Locate the cell with the specified text and output its (x, y) center coordinate. 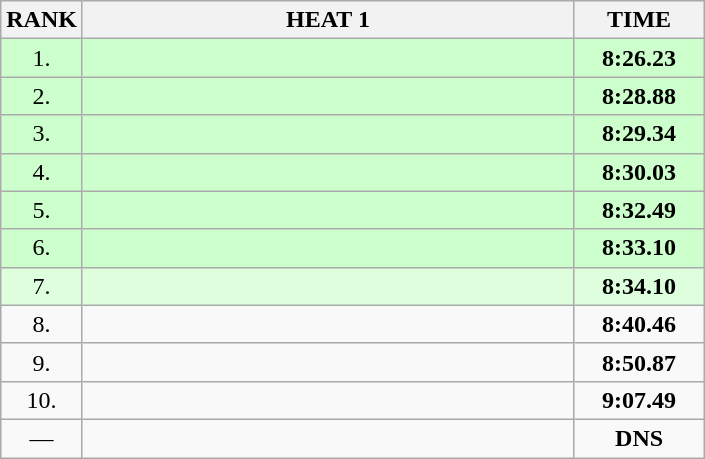
7. (42, 286)
8:29.34 (640, 134)
8:32.49 (640, 210)
8:28.88 (640, 96)
8. (42, 324)
3. (42, 134)
8:50.87 (640, 362)
8:34.10 (640, 286)
RANK (42, 20)
1. (42, 58)
TIME (640, 20)
HEAT 1 (328, 20)
DNS (640, 438)
8:40.46 (640, 324)
9:07.49 (640, 400)
5. (42, 210)
8:26.23 (640, 58)
8:33.10 (640, 248)
2. (42, 96)
— (42, 438)
6. (42, 248)
9. (42, 362)
8:30.03 (640, 172)
10. (42, 400)
4. (42, 172)
